For the text-containing cell, return its midpoint in (x, y) coordinate format. 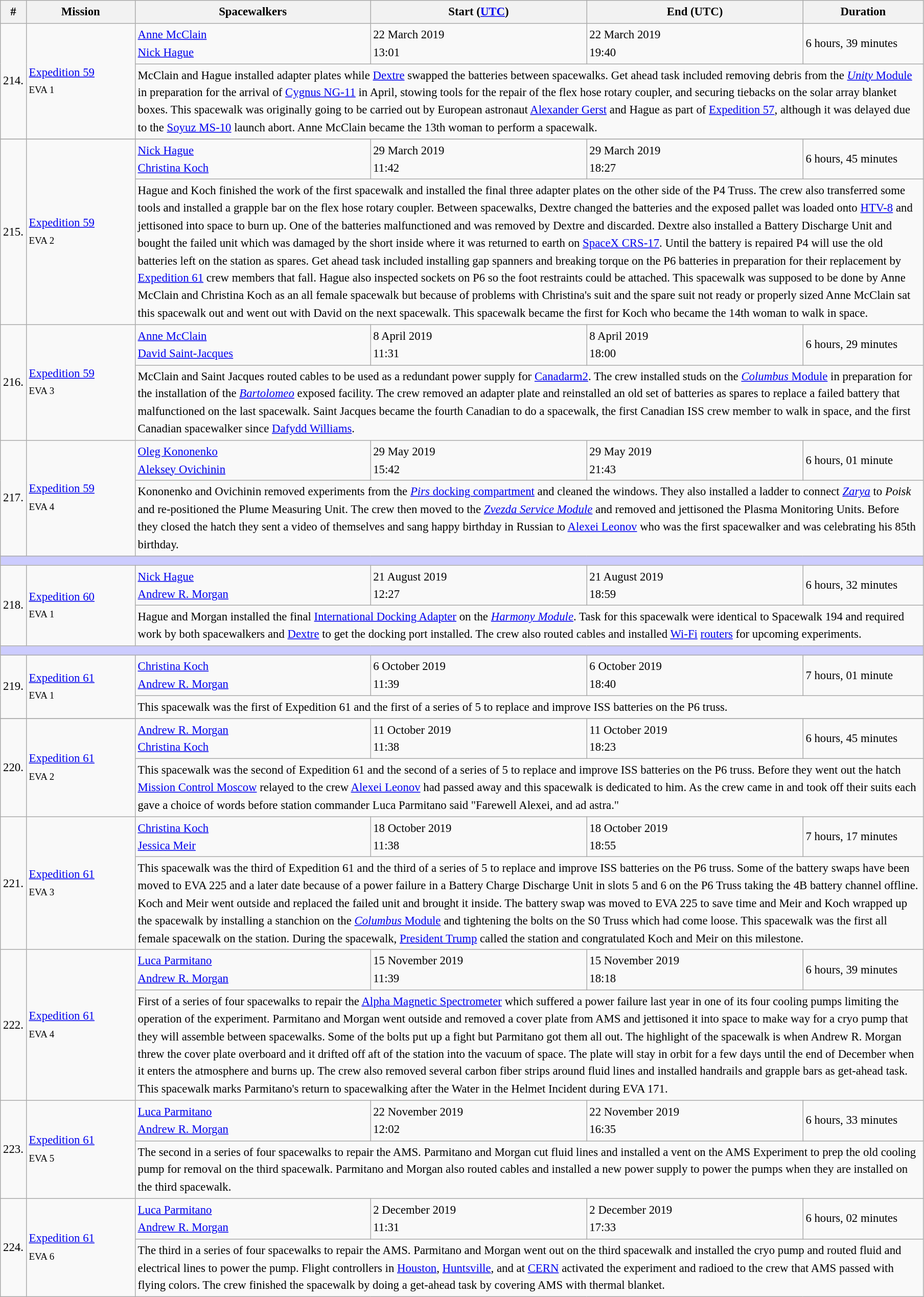
Start (UTC) (478, 12)
21 August 201918:59 (695, 586)
7 hours, 01 minute (863, 676)
Oleg Kononenko Aleksey Ovichinin (252, 461)
22 March 201919:40 (695, 44)
6 hours, 02 minutes (863, 1219)
6 hours, 33 minutes (863, 1120)
Nick Hague Andrew R. Morgan (252, 586)
29 March 201918:27 (695, 159)
Expedition 59EVA 2 (81, 232)
220. (13, 768)
Spacewalkers (252, 12)
Expedition 61EVA 2 (81, 768)
222. (13, 1025)
214. (13, 81)
Expedition 61EVA 5 (81, 1149)
216. (13, 382)
Anne McClain David Saint-Jacques (252, 344)
11 October 201911:38 (478, 739)
Expedition 61EVA 6 (81, 1248)
Expedition 61EVA 3 (81, 883)
218. (13, 606)
22 November 201912:02 (478, 1120)
2 December 201911:31 (478, 1219)
2 December 201917:33 (695, 1219)
18 October 201911:38 (478, 837)
# (13, 12)
Expedition 60EVA 1 (81, 606)
8 April 201911:31 (478, 344)
This spacewalk was the first of Expedition 61 and the first of a series of 5 to replace and improve ISS batteries on the P6 truss. (529, 707)
217. (13, 498)
221. (13, 883)
6 October 201918:40 (695, 676)
Duration (863, 12)
15 November 201911:39 (478, 970)
Expedition 59EVA 3 (81, 382)
29 March 201911:42 (478, 159)
219. (13, 687)
6 hours, 32 minutes (863, 586)
6 October 201911:39 (478, 676)
6 hours, 01 minute (863, 461)
11 October 201918:23 (695, 739)
Expedition 59EVA 4 (81, 498)
Expedition 61EVA 4 (81, 1025)
Mission (81, 12)
8 April 201918:00 (695, 344)
29 May 201921:43 (695, 461)
224. (13, 1248)
Anne McClain Nick Hague (252, 44)
End (UTC) (695, 12)
29 May 201915:42 (478, 461)
Christina Koch Jessica Meir (252, 837)
15 November 201918:18 (695, 970)
22 March 201913:01 (478, 44)
7 hours, 17 minutes (863, 837)
Expedition 61EVA 1 (81, 687)
Nick Hague Christina Koch (252, 159)
22 November 201916:35 (695, 1120)
6 hours, 29 minutes (863, 344)
21 August 201912:27 (478, 586)
18 October 201918:55 (695, 837)
Christina Koch Andrew R. Morgan (252, 676)
Andrew R. Morgan Christina Koch (252, 739)
223. (13, 1149)
Expedition 59EVA 1 (81, 81)
215. (13, 232)
